Provide the (X, Y) coordinate of the cell's center where the given text is located.  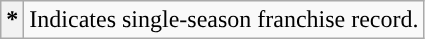
* (12, 20)
Indicates single-season franchise record. (224, 20)
